Output the (x, y) coordinate of the center of the cell containing the given text.  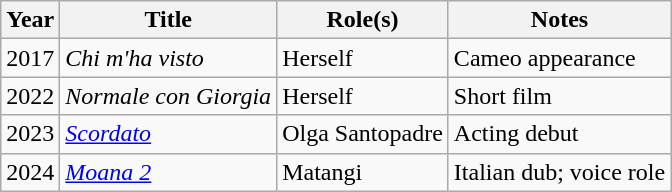
Notes (559, 20)
Italian dub; voice role (559, 172)
2022 (30, 96)
Chi m'ha visto (168, 58)
2017 (30, 58)
Acting debut (559, 134)
2024 (30, 172)
Scordato (168, 134)
Short film (559, 96)
Normale con Giorgia (168, 96)
Cameo appearance (559, 58)
Title (168, 20)
Year (30, 20)
2023 (30, 134)
Matangi (363, 172)
Moana 2 (168, 172)
Role(s) (363, 20)
Olga Santopadre (363, 134)
